Scan for the cell matching the given text and deliver its (x, y) coordinate at center. 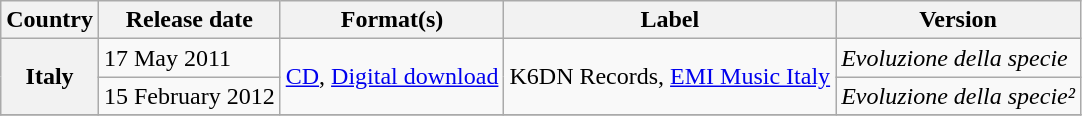
Label (670, 20)
K6DN Records, EMI Music Italy (670, 77)
Format(s) (392, 20)
CD, Digital download (392, 77)
17 May 2011 (189, 58)
Release date (189, 20)
Italy (50, 77)
15 February 2012 (189, 96)
Evoluzione della specie² (958, 96)
Version (958, 20)
Evoluzione della specie (958, 58)
Country (50, 20)
